Determine the (X, Y) coordinate at the center of the cell enclosing the given text.  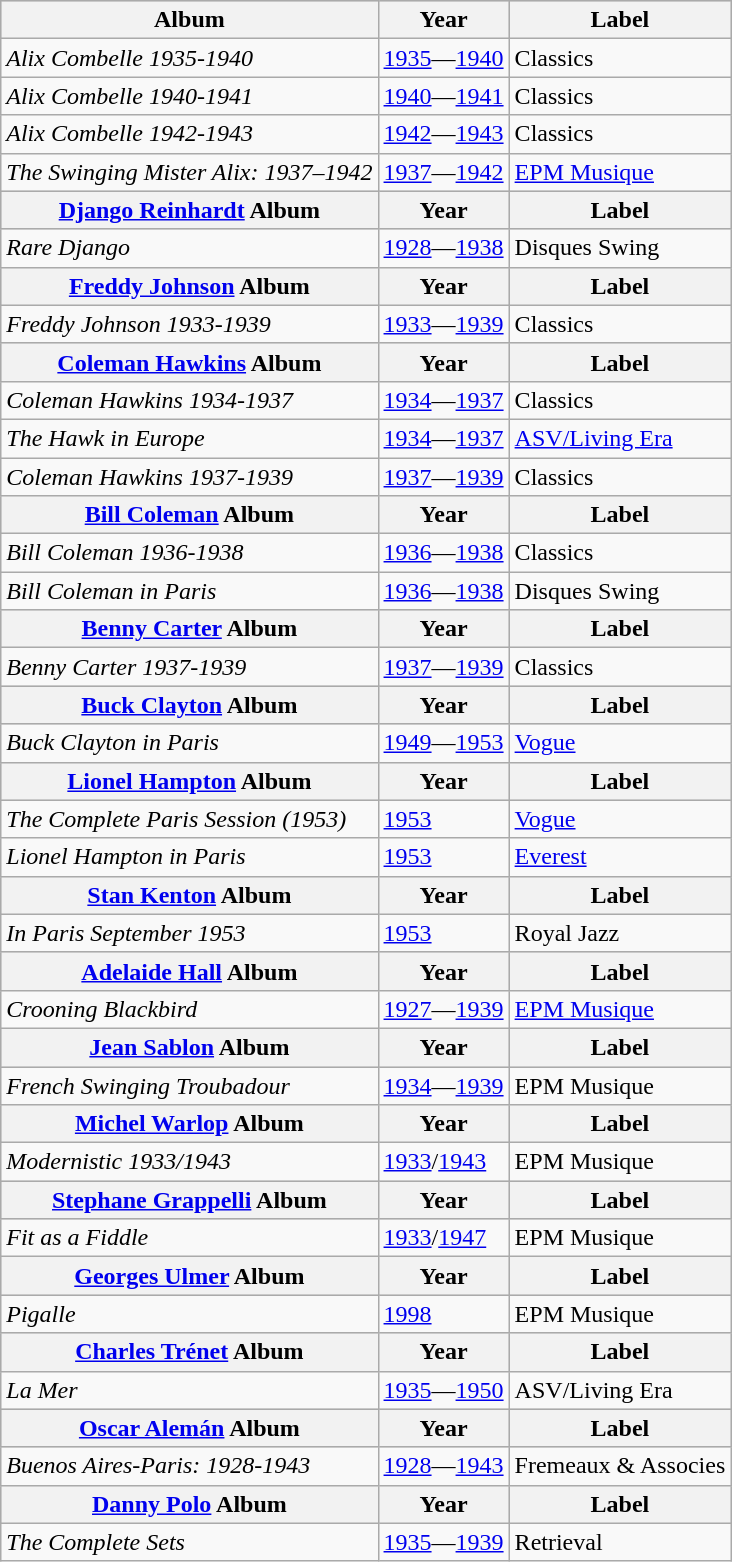
1998 (444, 1314)
Benny Carter Album (190, 629)
1949—1953 (444, 743)
Lionel Hampton in Paris (190, 857)
1928—1943 (444, 1466)
Michel Warlop Album (190, 1124)
Coleman Hawkins 1937-1939 (190, 477)
1935—1939 (444, 1542)
Freddy Johnson Album (190, 286)
Georges Ulmer Album (190, 1276)
Buck Clayton Album (190, 705)
Stephane Grappelli Album (190, 1200)
Alix Combelle 1940-1941 (190, 96)
Album (190, 20)
Alix Combelle 1942-1943 (190, 134)
1933/1943 (444, 1162)
1937—1942 (444, 172)
Everest (620, 857)
Coleman Hawkins Album (190, 362)
Bill Coleman in Paris (190, 591)
Benny Carter 1937-1939 (190, 667)
Alix Combelle 1935-1940 (190, 58)
Pigalle (190, 1314)
La Mer (190, 1390)
1933—1939 (444, 324)
Fit as a Fiddle (190, 1238)
The Hawk in Europe (190, 438)
Danny Polo Album (190, 1504)
1933/1947 (444, 1238)
In Paris September 1953 (190, 933)
Lionel Hampton Album (190, 781)
Coleman Hawkins 1934-1937 (190, 400)
Fremeaux & Associes (620, 1466)
Crooning Blackbird (190, 1009)
1940—1941 (444, 96)
1928—1938 (444, 248)
The Complete Paris Session (1953) (190, 819)
Buck Clayton in Paris (190, 743)
1935—1940 (444, 58)
1927—1939 (444, 1009)
Rare Django (190, 248)
Jean Sablon Album (190, 1047)
The Complete Sets (190, 1542)
Oscar Alemán Album (190, 1428)
Royal Jazz (620, 933)
Retrieval (620, 1542)
Buenos Aires-Paris: 1928-1943 (190, 1466)
1934—1939 (444, 1085)
The Swinging Mister Alix: 1937–1942 (190, 172)
Charles Trénet Album (190, 1352)
Bill Coleman Album (190, 515)
Stan Kenton Album (190, 895)
Adelaide Hall Album (190, 971)
Freddy Johnson 1933-1939 (190, 324)
Modernistic 1933/1943 (190, 1162)
French Swinging Troubadour (190, 1085)
Bill Coleman 1936-1938 (190, 553)
Django Reinhardt Album (190, 210)
1935—1950 (444, 1390)
1942—1943 (444, 134)
